From the cell containing the given text, extract its center point as [x, y] coordinate. 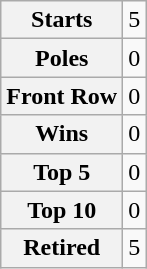
Front Row [62, 96]
Top 10 [62, 210]
Starts [62, 20]
Top 5 [62, 172]
Poles [62, 58]
Wins [62, 134]
Retired [62, 248]
